Scan for the cell matching the given text and deliver its (x, y) coordinate at center. 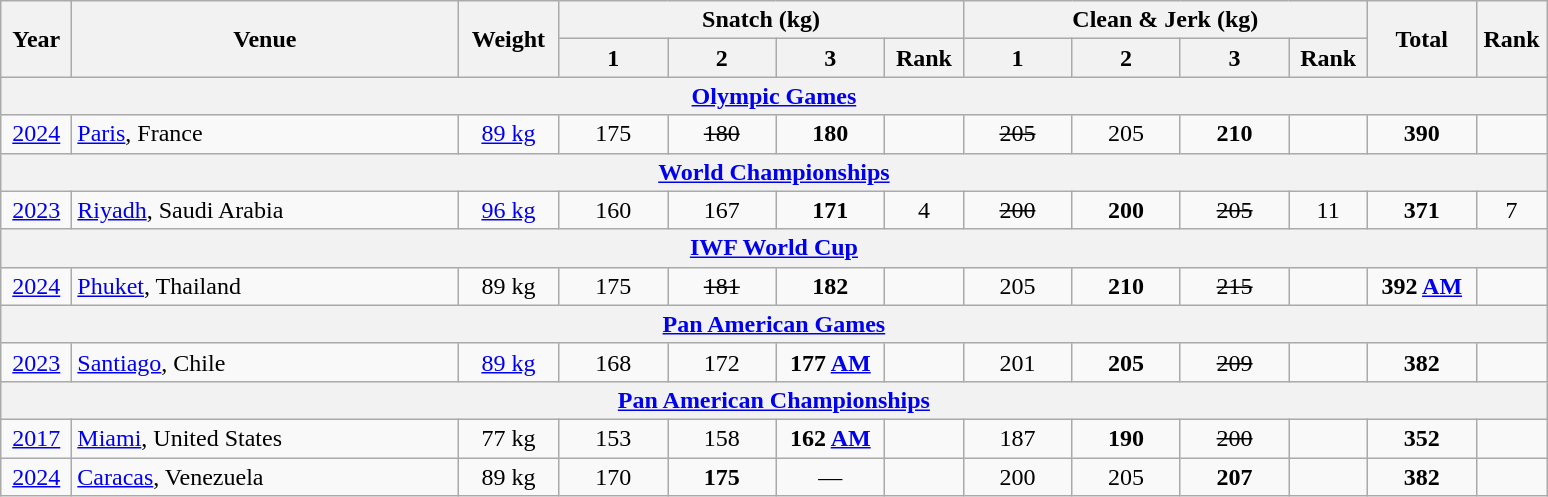
Snatch (kg) (761, 20)
World Championships (774, 172)
Paris, France (265, 134)
170 (614, 477)
IWF World Cup (774, 248)
Year (36, 39)
390 (1422, 134)
Santiago, Chile (265, 362)
209 (1234, 362)
11 (1328, 210)
Miami, United States (265, 438)
153 (614, 438)
2017 (36, 438)
352 (1422, 438)
4 (924, 210)
Weight (508, 39)
— (830, 477)
207 (1234, 477)
168 (614, 362)
158 (722, 438)
Pan American Championships (774, 400)
Riyadh, Saudi Arabia (265, 210)
Olympic Games (774, 96)
160 (614, 210)
167 (722, 210)
371 (1422, 210)
215 (1234, 286)
187 (1018, 438)
Total (1422, 39)
177 AM (830, 362)
Phuket, Thailand (265, 286)
Venue (265, 39)
172 (722, 362)
171 (830, 210)
96 kg (508, 210)
Caracas, Venezuela (265, 477)
162 AM (830, 438)
77 kg (508, 438)
190 (1126, 438)
Pan American Games (774, 324)
7 (1512, 210)
201 (1018, 362)
Clean & Jerk (kg) (1165, 20)
182 (830, 286)
181 (722, 286)
392 AM (1422, 286)
